Capture the cell that displays the provided text and extract its (X, Y) central coordinate. 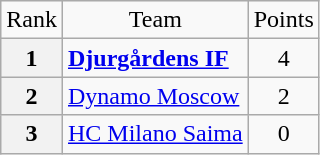
Rank (32, 20)
Dynamo Moscow (155, 96)
1 (32, 58)
HC Milano Saima (155, 134)
Djurgårdens IF (155, 58)
4 (284, 58)
3 (32, 134)
Team (155, 20)
Points (284, 20)
0 (284, 134)
